Determine the [X, Y] coordinate at the center of the cell enclosing the given text.  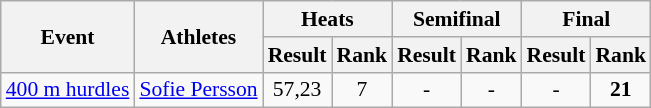
Semifinal [456, 19]
Sofie Persson [198, 90]
Event [68, 36]
7 [362, 90]
400 m hurdles [68, 90]
Athletes [198, 36]
Heats [328, 19]
21 [620, 90]
57,23 [298, 90]
Final [586, 19]
